Determine the (x, y) coordinate at the center of the cell enclosing the given text.  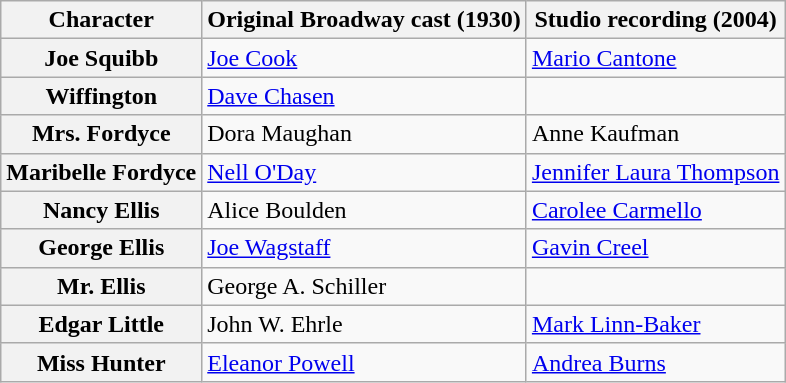
Carolee Carmello (656, 210)
Mrs. Fordyce (102, 134)
Joe Cook (364, 58)
Jennifer Laura Thompson (656, 172)
Gavin Creel (656, 248)
Nell O'Day (364, 172)
Mr. Ellis (102, 286)
Alice Boulden (364, 210)
Mark Linn-Baker (656, 324)
Joe Wagstaff (364, 248)
Dora Maughan (364, 134)
Character (102, 20)
Wiffington (102, 96)
George A. Schiller (364, 286)
Anne Kaufman (656, 134)
Andrea Burns (656, 362)
Dave Chasen (364, 96)
George Ellis (102, 248)
Nancy Ellis (102, 210)
Edgar Little (102, 324)
Maribelle Fordyce (102, 172)
Miss Hunter (102, 362)
Mario Cantone (656, 58)
Studio recording (2004) (656, 20)
Joe Squibb (102, 58)
John W. Ehrle (364, 324)
Eleanor Powell (364, 362)
Original Broadway cast (1930) (364, 20)
